Capture the cell that displays the provided text and extract its [x, y] central coordinate. 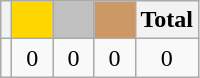
Total [167, 20]
